Pinpoint the cell where the given text exists, returning its [x, y] midpoint coordinate. 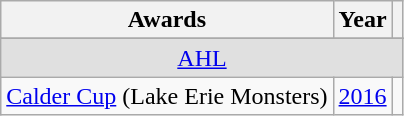
Year [362, 20]
2016 [362, 96]
Awards [167, 20]
Calder Cup (Lake Erie Monsters) [167, 96]
AHL [202, 58]
